Return the (X, Y) coordinate for the center point of the cell that contains the specified text.  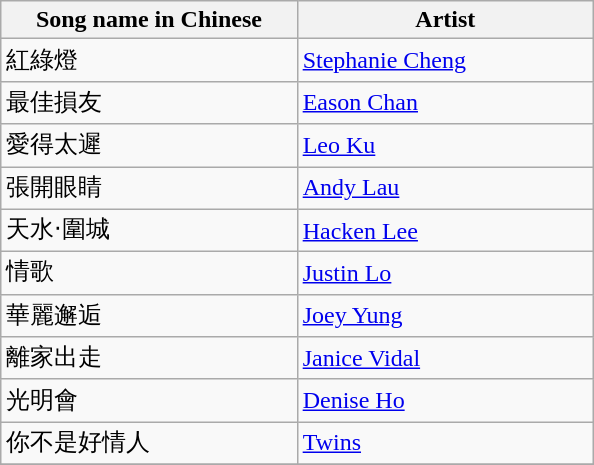
Hacken Lee (445, 230)
Stephanie Cheng (445, 60)
Eason Chan (445, 102)
情歌 (149, 274)
Song name in Chinese (149, 20)
張開眼睛 (149, 188)
Leo Ku (445, 146)
Twins (445, 444)
Artist (445, 20)
愛得太遲 (149, 146)
紅綠燈 (149, 60)
華麗邂逅 (149, 316)
Justin Lo (445, 274)
天水‧圍城 (149, 230)
Janice Vidal (445, 358)
光明會 (149, 400)
Joey Yung (445, 316)
離家出走 (149, 358)
你不是好情人 (149, 444)
最佳損友 (149, 102)
Denise Ho (445, 400)
Andy Lau (445, 188)
